Output the (x, y) coordinate of the center of the cell containing the given text.  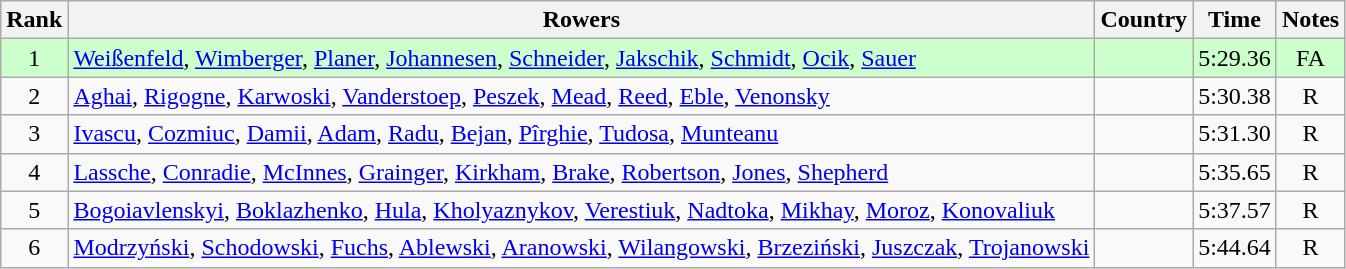
2 (34, 96)
Rowers (582, 20)
Country (1144, 20)
Notes (1310, 20)
4 (34, 172)
5:44.64 (1235, 248)
Aghai, Rigogne, Karwoski, Vanderstoep, Peszek, Mead, Reed, Eble, Venonsky (582, 96)
Lassche, Conradie, McInnes, Grainger, Kirkham, Brake, Robertson, Jones, Shepherd (582, 172)
5:30.38 (1235, 96)
6 (34, 248)
5:29.36 (1235, 58)
FA (1310, 58)
5:37.57 (1235, 210)
5:31.30 (1235, 134)
Bogoiavlenskyi, Boklazhenko, Hula, Kholyaznykov, Verestiuk, Nadtoka, Mikhay, Moroz, Konovaliuk (582, 210)
Rank (34, 20)
3 (34, 134)
1 (34, 58)
5 (34, 210)
Weißenfeld, Wimberger, Planer, Johannesen, Schneider, Jakschik, Schmidt, Ocik, Sauer (582, 58)
5:35.65 (1235, 172)
Time (1235, 20)
Ivascu, Cozmiuc, Damii, Adam, Radu, Bejan, Pîrghie, Tudosa, Munteanu (582, 134)
Modrzyński, Schodowski, Fuchs, Ablewski, Aranowski, Wilangowski, Brzeziński, Juszczak, Trojanowski (582, 248)
